Identify which cell holds the provided text, then report its [x, y] central coordinate. 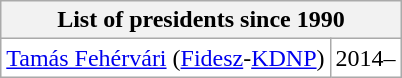
List of presidents since 1990 [201, 20]
2014– [366, 58]
Tamás Fehérvári (Fidesz-KDNP) [166, 58]
